Output the [X, Y] coordinate of the center of the cell containing the given text.  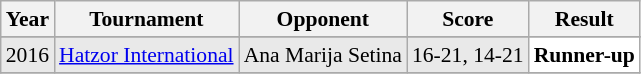
Runner-up [584, 55]
Opponent [323, 19]
Hatzor International [146, 55]
2016 [28, 55]
Result [584, 19]
Year [28, 19]
Ana Marija Setina [323, 55]
16-21, 14-21 [468, 55]
Score [468, 19]
Tournament [146, 19]
